Locate the cell with the specified text and output its (X, Y) center coordinate. 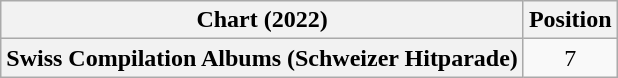
Swiss Compilation Albums (Schweizer Hitparade) (262, 58)
Position (570, 20)
Chart (2022) (262, 20)
7 (570, 58)
